Locate the cell with the specified text and output its [x, y] center coordinate. 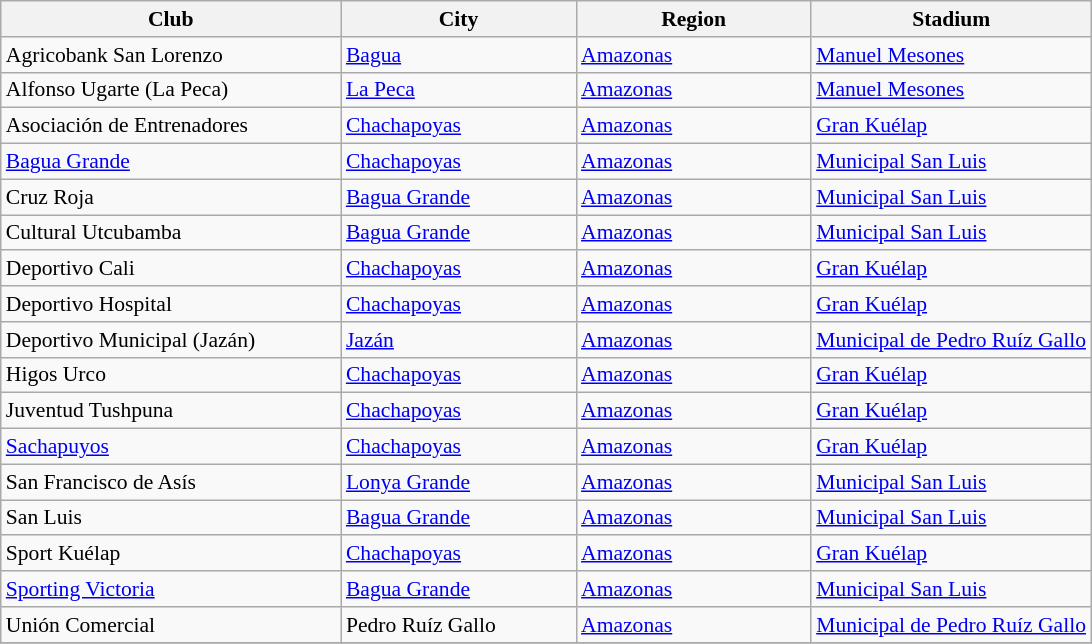
City [458, 19]
Agricobank San Lorenzo [171, 55]
La Peca [458, 90]
San Francisco de Asís [171, 482]
Deportivo Cali [171, 269]
Alfonso Ugarte (La Peca) [171, 90]
Sachapuyos [171, 447]
Deportivo Municipal (Jazán) [171, 340]
San Luis [171, 518]
Sport Kuélap [171, 554]
Juventud Tushpuna [171, 411]
Lonya Grande [458, 482]
Club [171, 19]
Pedro Ruíz Gallo [458, 625]
Bagua [458, 55]
Asociación de Entrenadores [171, 126]
Unión Comercial [171, 625]
Cruz Roja [171, 197]
Deportivo Hospital [171, 304]
Region [694, 19]
Jazán [458, 340]
Cultural Utcubamba [171, 233]
Higos Urco [171, 375]
Sporting Victoria [171, 589]
Stadium [951, 19]
